Extract the [X, Y] coordinate from the center of the cell holding the provided text.  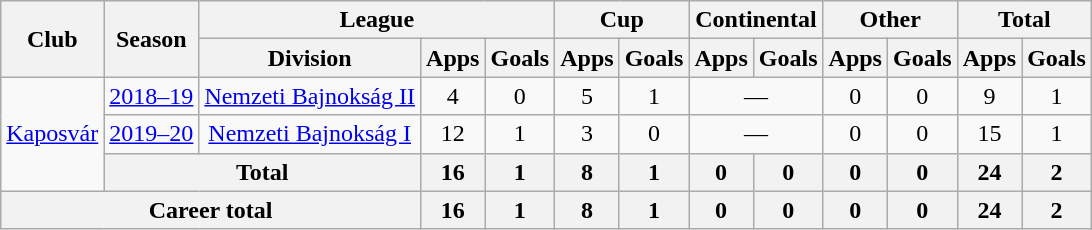
League [377, 20]
15 [989, 134]
Other [890, 20]
4 [453, 96]
Club [52, 39]
Season [152, 39]
Nemzeti Bajnokság I [310, 134]
Division [310, 58]
Cup [622, 20]
5 [587, 96]
3 [587, 134]
Nemzeti Bajnokság II [310, 96]
12 [453, 134]
Kaposvár [52, 134]
Continental [756, 20]
2018–19 [152, 96]
Career total [211, 210]
2019–20 [152, 134]
9 [989, 96]
